From the cell containing the given text, extract its center point as [X, Y] coordinate. 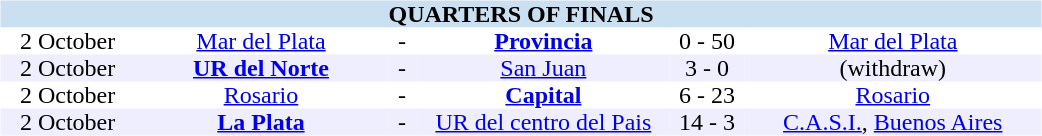
Provincia [544, 42]
UR del Norte [262, 68]
La Plata [262, 122]
Capital [544, 96]
San Juan [544, 68]
14 - 3 [707, 122]
3 - 0 [707, 68]
C.A.S.I., Buenos Aires [892, 122]
(withdraw) [892, 68]
UR del centro del Pais [544, 122]
QUARTERS OF FINALS [520, 14]
6 - 23 [707, 96]
0 - 50 [707, 42]
